Provide the [x, y] coordinate of the cell's center where the given text is located.  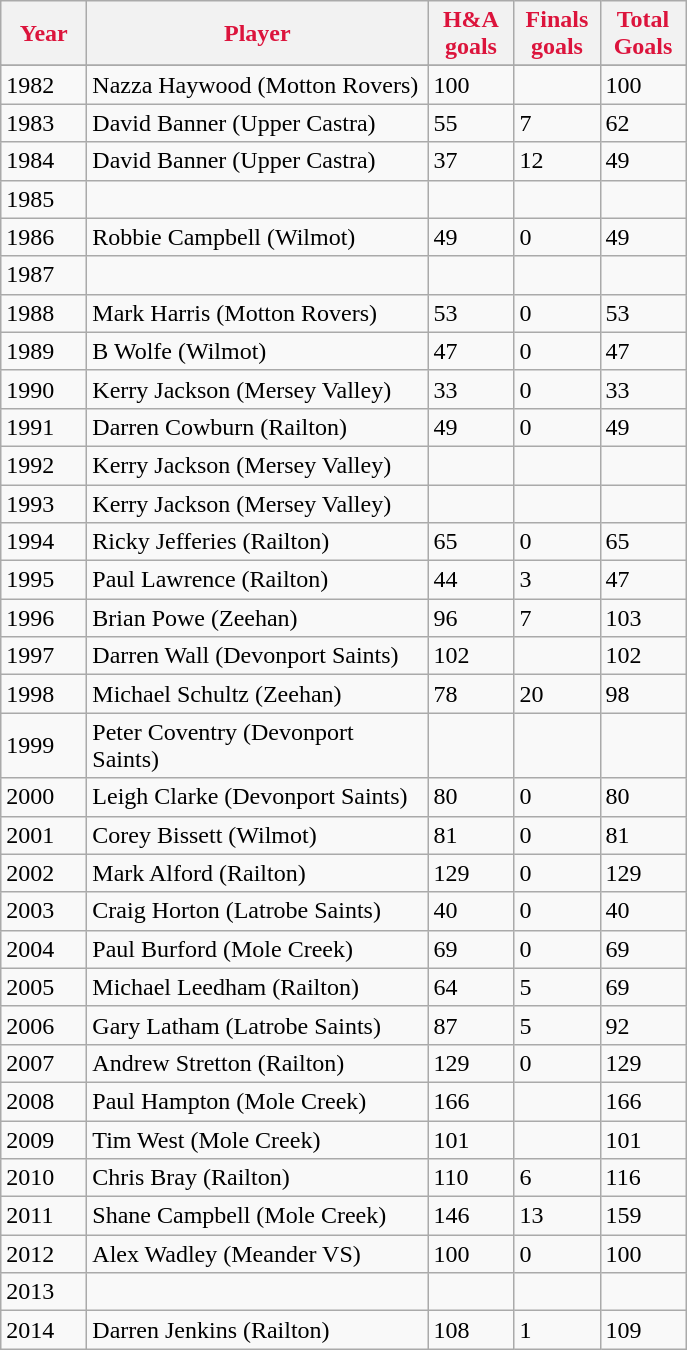
2012 [44, 1254]
Michael Schultz (Zeehan) [258, 694]
2005 [44, 987]
1 [557, 1330]
1984 [44, 161]
1995 [44, 580]
1996 [44, 618]
92 [643, 1025]
44 [471, 580]
Ricky Jefferies (Railton) [258, 542]
Darren Wall (Devonport Saints) [258, 656]
98 [643, 694]
110 [471, 1178]
2006 [44, 1025]
Darren Cowburn (Railton) [258, 427]
Shane Campbell (Mole Creek) [258, 1216]
2009 [44, 1139]
1987 [44, 275]
1988 [44, 313]
1997 [44, 656]
1983 [44, 123]
Gary Latham (Latrobe Saints) [258, 1025]
Total Goals [643, 34]
H&A goals [471, 34]
Andrew Stretton (Railton) [258, 1063]
37 [471, 161]
1993 [44, 503]
Year [44, 34]
78 [471, 694]
1985 [44, 199]
108 [471, 1330]
159 [643, 1216]
96 [471, 618]
1990 [44, 389]
109 [643, 1330]
12 [557, 161]
2001 [44, 835]
Craig Horton (Latrobe Saints) [258, 911]
Nazza Haywood (Motton Rovers) [258, 85]
Robbie Campbell (Wilmot) [258, 237]
1999 [44, 746]
146 [471, 1216]
Mark Alford (Railton) [258, 873]
Paul Lawrence (Railton) [258, 580]
2004 [44, 949]
2007 [44, 1063]
Michael Leedham (Railton) [258, 987]
55 [471, 123]
Mark Harris (Motton Rovers) [258, 313]
1992 [44, 465]
3 [557, 580]
2003 [44, 911]
Player [258, 34]
Paul Burford (Mole Creek) [258, 949]
1986 [44, 237]
116 [643, 1178]
6 [557, 1178]
Tim West (Mole Creek) [258, 1139]
Brian Powe (Zeehan) [258, 618]
64 [471, 987]
Chris Bray (Railton) [258, 1178]
Paul Hampton (Mole Creek) [258, 1101]
Darren Jenkins (Railton) [258, 1330]
2011 [44, 1216]
Peter Coventry (Devonport Saints) [258, 746]
1989 [44, 351]
103 [643, 618]
13 [557, 1216]
1982 [44, 85]
20 [557, 694]
1998 [44, 694]
2000 [44, 797]
2008 [44, 1101]
Corey Bissett (Wilmot) [258, 835]
B Wolfe (Wilmot) [258, 351]
2010 [44, 1178]
2002 [44, 873]
Leigh Clarke (Devonport Saints) [258, 797]
Finals goals [557, 34]
87 [471, 1025]
2013 [44, 1292]
Alex Wadley (Meander VS) [258, 1254]
1994 [44, 542]
1991 [44, 427]
62 [643, 123]
2014 [44, 1330]
